Capture the cell that displays the provided text and extract its (X, Y) central coordinate. 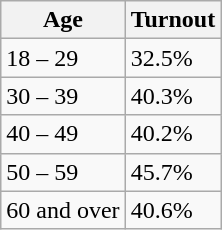
30 – 39 (63, 96)
18 – 29 (63, 58)
40.2% (173, 134)
40.3% (173, 96)
50 – 59 (63, 172)
Age (63, 20)
Turnout (173, 20)
40.6% (173, 210)
60 and over (63, 210)
40 – 49 (63, 134)
32.5% (173, 58)
45.7% (173, 172)
